Determine the (x, y) coordinate at the center of the cell enclosing the given text.  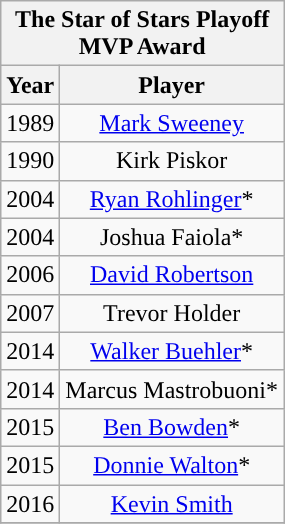
Player (172, 85)
Kirk Piskor (172, 161)
Ben Bowden* (172, 427)
2007 (30, 313)
Joshua Faiola* (172, 237)
Trevor Holder (172, 313)
Mark Sweeney (172, 123)
Walker Buehler* (172, 351)
2016 (30, 503)
The Star of Stars Playoff MVP Award (142, 34)
2006 (30, 275)
1989 (30, 123)
Marcus Mastrobuoni* (172, 389)
David Robertson (172, 275)
Ryan Rohlinger* (172, 199)
1990 (30, 161)
Year (30, 85)
Kevin Smith (172, 503)
Donnie Walton* (172, 465)
